Capture the cell that displays the provided text and extract its [x, y] central coordinate. 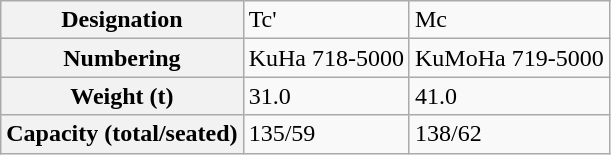
31.0 [326, 96]
Numbering [122, 58]
Weight (t) [122, 96]
KuMoHa 719-5000 [509, 58]
135/59 [326, 134]
41.0 [509, 96]
Capacity (total/seated) [122, 134]
Tc' [326, 20]
Mc [509, 20]
Designation [122, 20]
138/62 [509, 134]
KuHa 718-5000 [326, 58]
